Find where the given text appears and provide that cell's center as [x, y] coordinate. 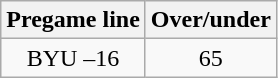
65 [210, 58]
BYU –16 [74, 58]
Pregame line [74, 20]
Over/under [210, 20]
